Return the (X, Y) coordinate for the center point of the cell that contains the specified text.  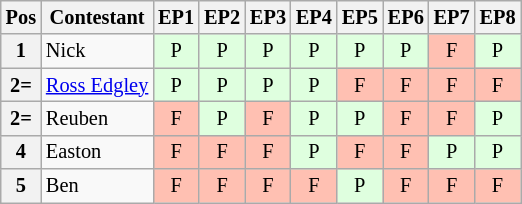
Pos (21, 17)
Easton (97, 152)
Ross Edgley (97, 85)
EP8 (498, 17)
EP7 (452, 17)
1 (21, 51)
EP5 (360, 17)
EP3 (268, 17)
Reuben (97, 118)
4 (21, 152)
EP6 (406, 17)
5 (21, 186)
EP1 (176, 17)
EP2 (222, 17)
Ben (97, 186)
Contestant (97, 17)
EP4 (314, 17)
Nick (97, 51)
